Detect which cell encompasses the target text, then output its (x, y) center coordinate. 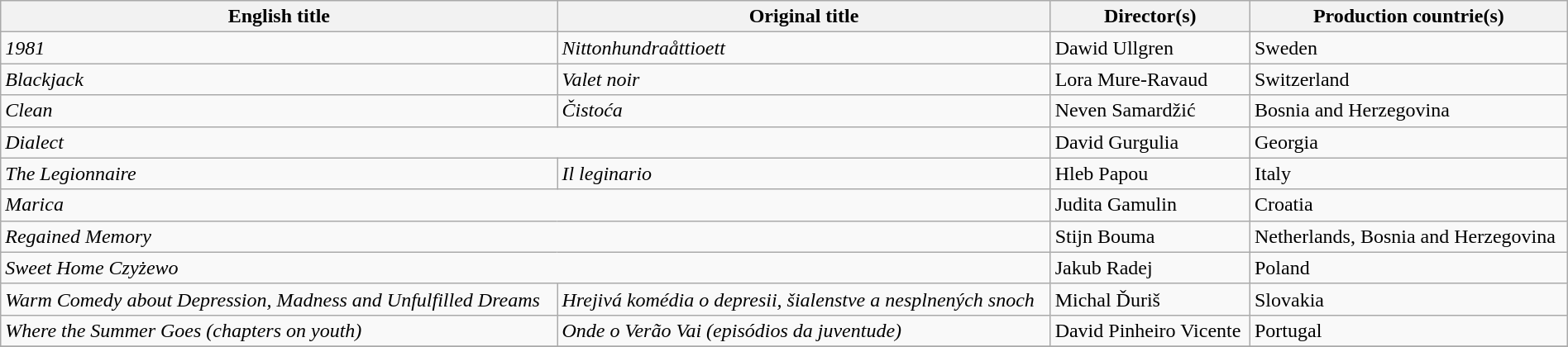
Slovakia (1408, 299)
David Gurgulia (1150, 142)
Judita Gamulin (1150, 205)
Hrejivá komédia o depresii, šialenstve a nesplnených snoch (804, 299)
Hleb Papou (1150, 173)
Director(s) (1150, 17)
Regained Memory (526, 236)
Sweden (1408, 48)
Bosnia and Herzegovina (1408, 111)
Lora Mure-Ravaud (1150, 79)
Portugal (1408, 330)
Clean (280, 111)
Stijn Bouma (1150, 236)
Jakub Radej (1150, 268)
1981 (280, 48)
Onde o Verão Vai (episódios da juventude) (804, 330)
Original title (804, 17)
Dawid Ullgren (1150, 48)
The Legionnaire (280, 173)
Neven Samardžić (1150, 111)
Warm Comedy about Depression, Madness and Unfulfilled Dreams (280, 299)
English title (280, 17)
Michal Ďuriš (1150, 299)
Georgia (1408, 142)
Poland (1408, 268)
Production countrie(s) (1408, 17)
Dialect (526, 142)
Netherlands, Bosnia and Herzegovina (1408, 236)
Valet noir (804, 79)
Nittonhundraåttioett (804, 48)
Blackjack (280, 79)
Marica (526, 205)
David Pinheiro Vicente (1150, 330)
Croatia (1408, 205)
Switzerland (1408, 79)
Where the Summer Goes (chapters on youth) (280, 330)
Italy (1408, 173)
Sweet Home Czyżewo (526, 268)
Il leginario (804, 173)
Čistoća (804, 111)
